Capture the cell that displays the provided text and extract its (x, y) central coordinate. 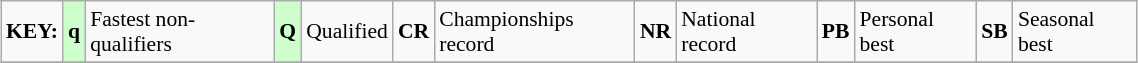
Fastest non-qualifiers (180, 32)
Q (288, 32)
q (74, 32)
National record (746, 32)
Personal best (916, 32)
PB (836, 32)
SB (994, 32)
CR (414, 32)
Championships record (534, 32)
NR (656, 32)
Qualified (347, 32)
Seasonal best (1075, 32)
KEY: (32, 32)
